Output the (x, y) coordinate of the center of the cell containing the given text.  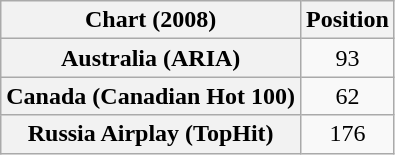
Canada (Canadian Hot 100) (151, 96)
93 (348, 58)
62 (348, 96)
Australia (ARIA) (151, 58)
Chart (2008) (151, 20)
176 (348, 134)
Position (348, 20)
Russia Airplay (TopHit) (151, 134)
